Search for the cell housing the specified text and yield its [x, y] center coordinate. 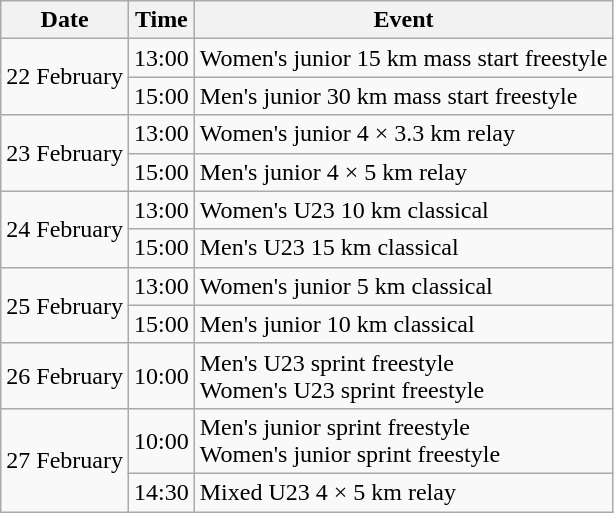
27 February [65, 460]
Women's junior 15 km mass start freestyle [404, 58]
Event [404, 20]
Men's junior 30 km mass start freestyle [404, 96]
Time [161, 20]
Women's junior 4 × 3.3 km relay [404, 134]
22 February [65, 77]
23 February [65, 153]
Men's U23 sprint freestyleWomen's U23 sprint freestyle [404, 376]
Men's junior sprint freestyleWomen's junior sprint freestyle [404, 440]
Men's junior 4 × 5 km relay [404, 172]
14:30 [161, 492]
Women's U23 10 km classical [404, 210]
Men's U23 15 km classical [404, 248]
24 February [65, 229]
Mixed U23 4 × 5 km relay [404, 492]
Date [65, 20]
Men's junior 10 km classical [404, 324]
25 February [65, 305]
Women's junior 5 km classical [404, 286]
26 February [65, 376]
